Scan for the cell matching the given text and deliver its (X, Y) coordinate at center. 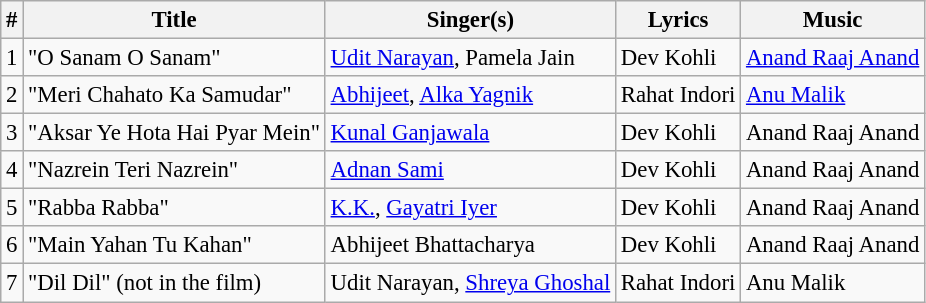
Udit Narayan, Shreya Ghoshal (470, 283)
6 (12, 245)
# (12, 20)
2 (12, 95)
"Meri Chahato Ka Samudar" (174, 95)
Singer(s) (470, 20)
Title (174, 20)
"Main Yahan Tu Kahan" (174, 245)
1 (12, 58)
Udit Narayan, Pamela Jain (470, 58)
5 (12, 208)
Lyrics (678, 20)
3 (12, 133)
"Rabba Rabba" (174, 208)
"O Sanam O Sanam" (174, 58)
"Dil Dil" (not in the film) (174, 283)
"Nazrein Teri Nazrein" (174, 170)
K.K., Gayatri Iyer (470, 208)
4 (12, 170)
Abhijeet Bhattacharya (470, 245)
Adnan Sami (470, 170)
Music (833, 20)
"Aksar Ye Hota Hai Pyar Mein" (174, 133)
Kunal Ganjawala (470, 133)
Abhijeet, Alka Yagnik (470, 95)
7 (12, 283)
